For the text-containing cell, return its midpoint in [X, Y] coordinate format. 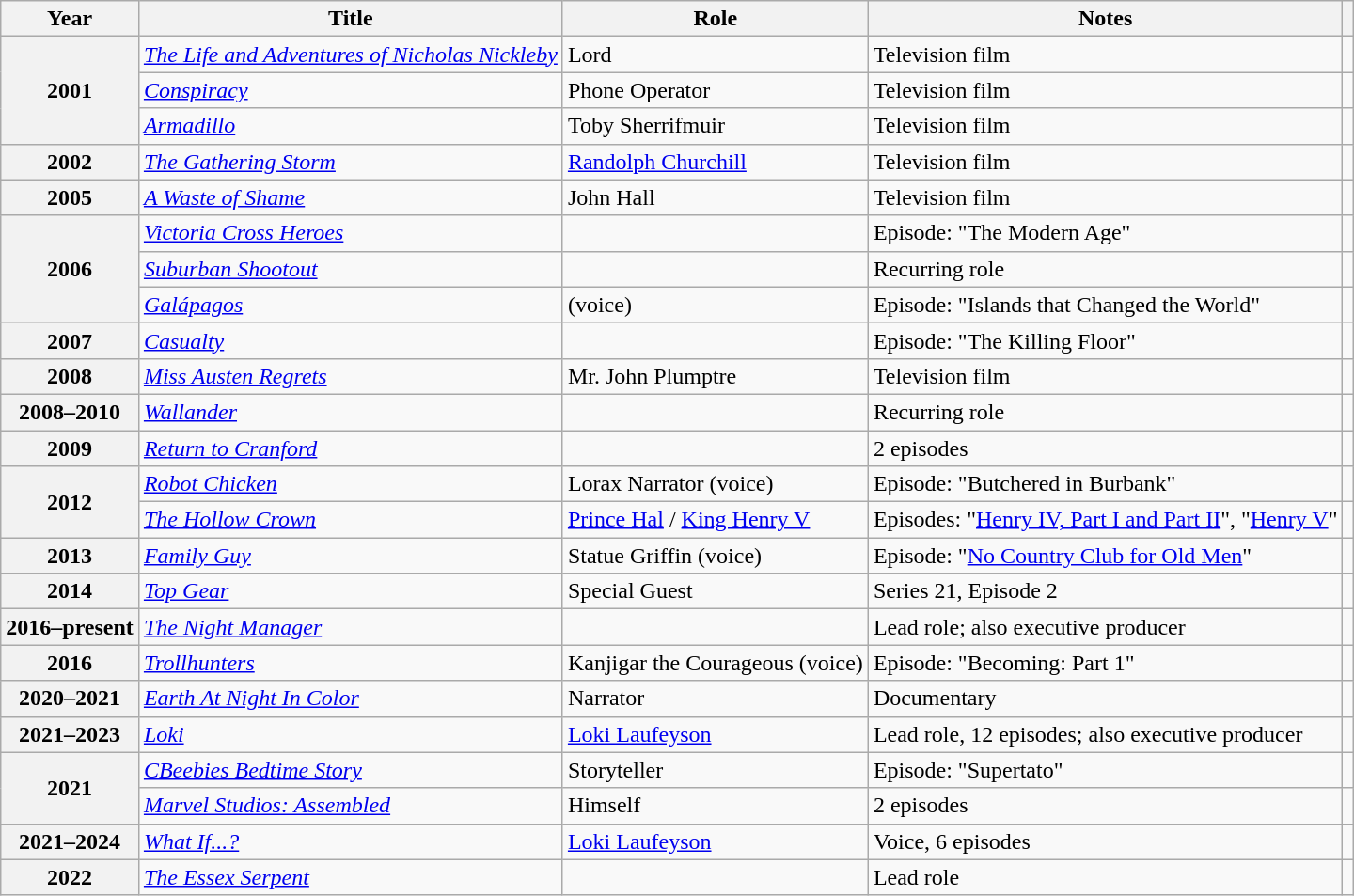
Notes [1106, 19]
Kanjigar the Courageous (voice) [715, 663]
2021–2023 [70, 734]
Trollhunters [350, 663]
Episode: "Islands that Changed the World" [1106, 305]
2008–2010 [70, 412]
Victoria Cross Heroes [350, 233]
Episode: "Butchered in Burbank" [1106, 484]
2021–2024 [70, 841]
Episode: "The Modern Age" [1106, 233]
Armadillo [350, 126]
2008 [70, 376]
The Gathering Storm [350, 162]
Wallander [350, 412]
CBeebies Bedtime Story [350, 770]
Special Guest [715, 591]
2021 [70, 788]
2006 [70, 269]
Statue Griffin (voice) [715, 556]
Mr. John Plumptre [715, 376]
Episode: "Becoming: Part 1" [1106, 663]
Narrator [715, 699]
Lead role; also executive producer [1106, 627]
2016–present [70, 627]
Storyteller [715, 770]
Role [715, 19]
2022 [70, 877]
2007 [70, 340]
Toby Sherrifmuir [715, 126]
2013 [70, 556]
Top Gear [350, 591]
2020–2021 [70, 699]
Lord [715, 55]
2002 [70, 162]
A Waste of Shame [350, 197]
The Life and Adventures of Nicholas Nickleby [350, 55]
2001 [70, 90]
Marvel Studios: Assembled [350, 806]
Title [350, 19]
What If...? [350, 841]
Documentary [1106, 699]
Lorax Narrator (voice) [715, 484]
Loki [350, 734]
The Essex Serpent [350, 877]
John Hall [715, 197]
Series 21, Episode 2 [1106, 591]
2005 [70, 197]
2012 [70, 502]
(voice) [715, 305]
Episode: "The Killing Floor" [1106, 340]
Miss Austen Regrets [350, 376]
Galápagos [350, 305]
Himself [715, 806]
Lead role, 12 episodes; also executive producer [1106, 734]
Episodes: "Henry IV, Part I and Part II", "Henry V" [1106, 520]
The Night Manager [350, 627]
2014 [70, 591]
Phone Operator [715, 90]
2016 [70, 663]
Episode: "Supertato" [1106, 770]
Return to Cranford [350, 448]
Year [70, 19]
Prince Hal / King Henry V [715, 520]
Voice, 6 episodes [1106, 841]
Conspiracy [350, 90]
Randolph Churchill [715, 162]
Casualty [350, 340]
Suburban Shootout [350, 269]
Episode: "No Country Club for Old Men" [1106, 556]
Family Guy [350, 556]
The Hollow Crown [350, 520]
2009 [70, 448]
Lead role [1106, 877]
Robot Chicken [350, 484]
Earth At Night In Color [350, 699]
